Search for the cell housing the specified text and yield its [x, y] center coordinate. 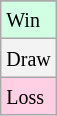
Draw [28, 58]
Loss [28, 96]
Win [28, 20]
